Find where the given text appears and provide that cell's center as [x, y] coordinate. 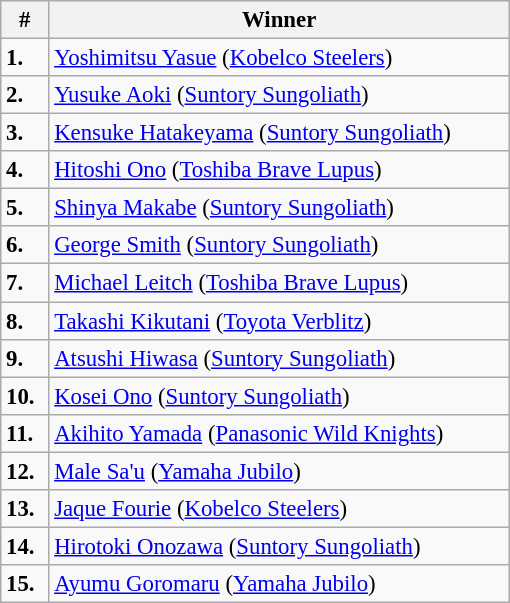
11. [25, 433]
Kosei Ono (Suntory Sungoliath) [280, 396]
Winner [280, 20]
# [25, 20]
George Smith (Suntory Sungoliath) [280, 245]
15. [25, 584]
Shinya Makabe (Suntory Sungoliath) [280, 208]
5. [25, 208]
Male Sa'u (Yamaha Jubilo) [280, 471]
Hirotoki Onozawa (Suntory Sungoliath) [280, 546]
2. [25, 95]
Michael Leitch (Toshiba Brave Lupus) [280, 283]
Atsushi Hiwasa (Suntory Sungoliath) [280, 358]
Hitoshi Ono (Toshiba Brave Lupus) [280, 170]
Yusuke Aoki (Suntory Sungoliath) [280, 95]
6. [25, 245]
14. [25, 546]
12. [25, 471]
Takashi Kikutani (Toyota Verblitz) [280, 321]
7. [25, 283]
9. [25, 358]
Kensuke Hatakeyama (Suntory Sungoliath) [280, 133]
4. [25, 170]
3. [25, 133]
Akihito Yamada (Panasonic Wild Knights) [280, 433]
8. [25, 321]
1. [25, 58]
10. [25, 396]
Yoshimitsu Yasue (Kobelco Steelers) [280, 58]
13. [25, 509]
Ayumu Goromaru (Yamaha Jubilo) [280, 584]
Jaque Fourie (Kobelco Steelers) [280, 509]
